Search for the cell housing the specified text and yield its (x, y) center coordinate. 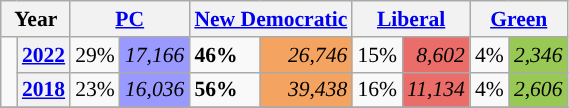
39,438 (306, 90)
29% (95, 55)
2,606 (538, 90)
New Democratic (270, 19)
17,166 (154, 55)
26,746 (306, 55)
16,036 (154, 90)
2018 (44, 90)
Liberal (411, 19)
11,134 (436, 90)
PC (130, 19)
2,346 (538, 55)
46% (224, 55)
8,602 (436, 55)
Year (36, 19)
16% (377, 90)
23% (95, 90)
56% (224, 90)
2022 (44, 55)
15% (377, 55)
Green (519, 19)
